Capture the cell that displays the provided text and extract its [X, Y] central coordinate. 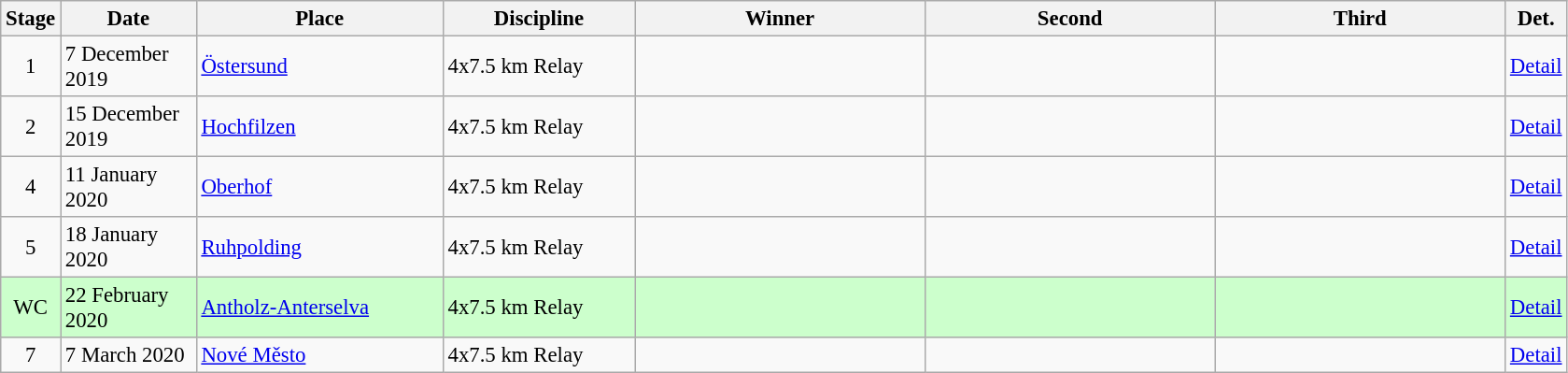
Winner [781, 19]
Antholz-Anterselva [319, 308]
Second [1070, 19]
Date [128, 19]
Ruhpolding [319, 247]
1 [31, 67]
Oberhof [319, 187]
11 January 2020 [128, 187]
5 [31, 247]
15 December 2019 [128, 127]
22 February 2020 [128, 308]
Third [1360, 19]
Det. [1536, 19]
Place [319, 19]
4 [31, 187]
Hochfilzen [319, 127]
Östersund [319, 67]
2 [31, 127]
18 January 2020 [128, 247]
Stage [31, 19]
WC [31, 308]
7 December 2019 [128, 67]
Discipline [539, 19]
